Extract the (X, Y) coordinate from the center of the cell holding the provided text.  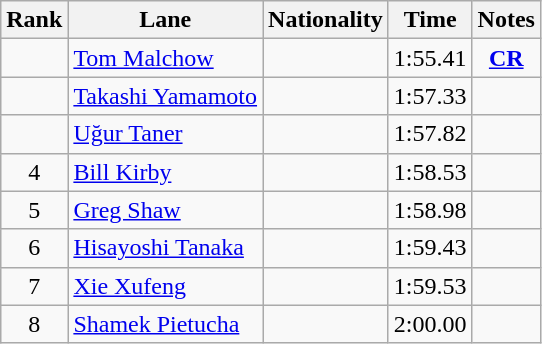
1:58.98 (430, 210)
1:58.53 (430, 172)
Xie Xufeng (166, 286)
1:55.41 (430, 58)
Shamek Pietucha (166, 324)
1:57.33 (430, 96)
Hisayoshi Tanaka (166, 248)
4 (34, 172)
1:57.82 (430, 134)
Lane (166, 20)
CR (506, 58)
1:59.43 (430, 248)
Rank (34, 20)
7 (34, 286)
8 (34, 324)
Bill Kirby (166, 172)
5 (34, 210)
Notes (506, 20)
6 (34, 248)
Uğur Taner (166, 134)
Nationality (326, 20)
1:59.53 (430, 286)
Greg Shaw (166, 210)
2:00.00 (430, 324)
Time (430, 20)
Tom Malchow (166, 58)
Takashi Yamamoto (166, 96)
